Determine the [X, Y] coordinate at the center of the cell enclosing the given text.  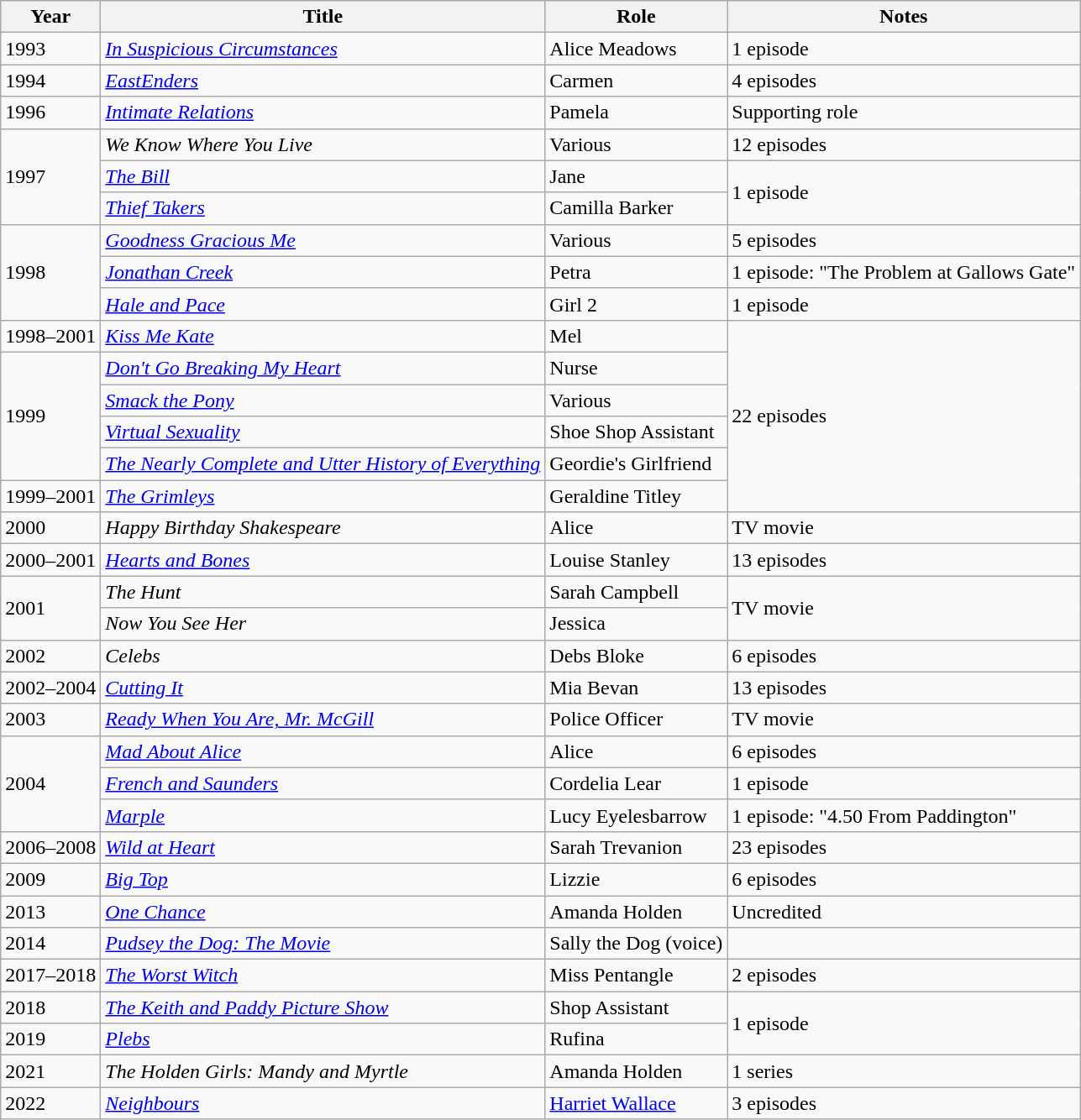
Sarah Campbell [637, 592]
Mel [637, 336]
Camilla Barker [637, 208]
Celebs [323, 656]
Sarah Trevanion [637, 847]
We Know Where You Live [323, 144]
Happy Birthday Shakespeare [323, 528]
22 episodes [904, 416]
2000 [50, 528]
Police Officer [637, 720]
In Suspicious Circumstances [323, 49]
Hearts and Bones [323, 560]
Mad About Alice [323, 751]
Mia Bevan [637, 688]
2006–2008 [50, 847]
2021 [50, 1071]
Wild at Heart [323, 847]
Cordelia Lear [637, 783]
One Chance [323, 911]
2017–2018 [50, 976]
Jane [637, 176]
Neighbours [323, 1103]
Petra [637, 272]
Carmen [637, 81]
Jonathan Creek [323, 272]
Jessica [637, 624]
Shoe Shop Assistant [637, 432]
Ready When You Are, Mr. McGill [323, 720]
French and Saunders [323, 783]
Uncredited [904, 911]
5 episodes [904, 240]
The Keith and Paddy Picture Show [323, 1007]
1999–2001 [50, 496]
Virtual Sexuality [323, 432]
2022 [50, 1103]
Pudsey the Dog: The Movie [323, 944]
Debs Bloke [637, 656]
Lucy Eyelesbarrow [637, 815]
Pamela [637, 113]
Miss Pentangle [637, 976]
Title [323, 17]
Goodness Gracious Me [323, 240]
1998–2001 [50, 336]
Girl 2 [637, 304]
2013 [50, 911]
2 episodes [904, 976]
1 episode: "4.50 From Paddington" [904, 815]
Lizzie [637, 879]
Geraldine Titley [637, 496]
Intimate Relations [323, 113]
Big Top [323, 879]
2004 [50, 783]
Nurse [637, 368]
The Nearly Complete and Utter History of Everything [323, 464]
Alice Meadows [637, 49]
2002 [50, 656]
Thief Takers [323, 208]
1997 [50, 176]
Cutting It [323, 688]
1994 [50, 81]
2009 [50, 879]
The Hunt [323, 592]
Smack the Pony [323, 400]
Marple [323, 815]
3 episodes [904, 1103]
Hale and Pace [323, 304]
1998 [50, 272]
The Holden Girls: Mandy and Myrtle [323, 1071]
Kiss Me Kate [323, 336]
Year [50, 17]
Notes [904, 17]
The Bill [323, 176]
Rufina [637, 1039]
2003 [50, 720]
EastEnders [323, 81]
The Worst Witch [323, 976]
2014 [50, 944]
1999 [50, 416]
23 episodes [904, 847]
Plebs [323, 1039]
The Grimleys [323, 496]
Now You See Her [323, 624]
2018 [50, 1007]
12 episodes [904, 144]
2001 [50, 608]
Supporting role [904, 113]
Role [637, 17]
1993 [50, 49]
2002–2004 [50, 688]
1996 [50, 113]
Geordie's Girlfriend [637, 464]
Don't Go Breaking My Heart [323, 368]
1 episode: "The Problem at Gallows Gate" [904, 272]
Harriet Wallace [637, 1103]
Louise Stanley [637, 560]
2000–2001 [50, 560]
4 episodes [904, 81]
2019 [50, 1039]
Shop Assistant [637, 1007]
1 series [904, 1071]
Sally the Dog (voice) [637, 944]
